Find where the given text appears and provide that cell's center as [X, Y] coordinate. 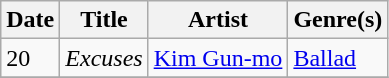
Kim Gun-mo [218, 58]
Date [30, 20]
Excuses [104, 58]
20 [30, 58]
Artist [218, 20]
Genre(s) [338, 20]
Title [104, 20]
Ballad [338, 58]
